Determine the [x, y] coordinate at the center of the cell enclosing the given text.  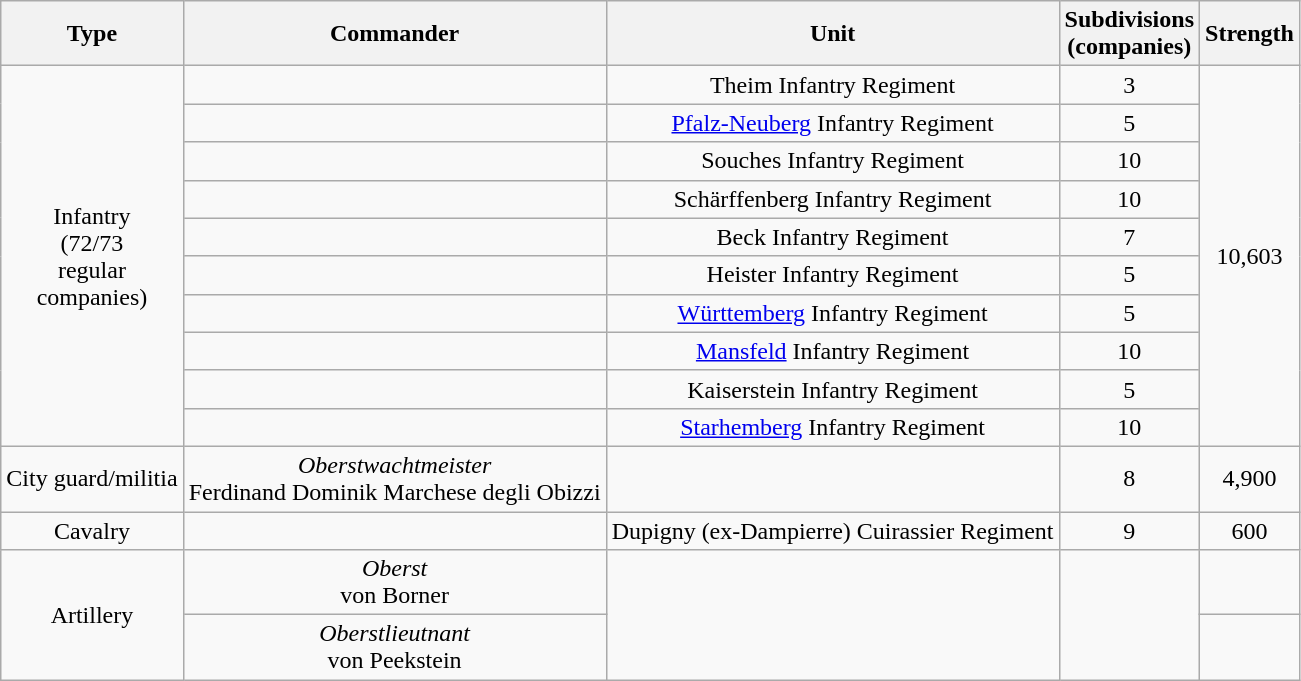
Mansfeld Infantry Regiment [832, 351]
7 [1129, 237]
Starhemberg Infantry Regiment [832, 427]
8 [1129, 478]
Kaiserstein Infantry Regiment [832, 389]
Infantry(72/73regularcompanies) [92, 256]
Strength [1250, 34]
Cavalry [92, 531]
Württemberg Infantry Regiment [832, 313]
Schärffenberg Infantry Regiment [832, 199]
Type [92, 34]
Subdivisions(companies) [1129, 34]
OberstwachtmeisterFerdinand Dominik Marchese degli Obizzi [394, 478]
Artillery [92, 615]
Theim Infantry Regiment [832, 85]
Dupigny (ex-Dampierre) Cuirassier Regiment [832, 531]
Pfalz-Neuberg Infantry Regiment [832, 123]
Heister Infantry Regiment [832, 275]
Oberstlieutnantvon Peekstein [394, 648]
4,900 [1250, 478]
Commander [394, 34]
10,603 [1250, 256]
Souches Infantry Regiment [832, 161]
Oberstvon Borner [394, 582]
Unit [832, 34]
600 [1250, 531]
9 [1129, 531]
City guard/militia [92, 478]
3 [1129, 85]
Beck Infantry Regiment [832, 237]
